Determine the [x, y] coordinate at the center of the cell enclosing the given text.  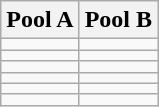
Pool A [40, 20]
Pool B [118, 20]
